Output the [x, y] coordinate of the center of the cell containing the given text.  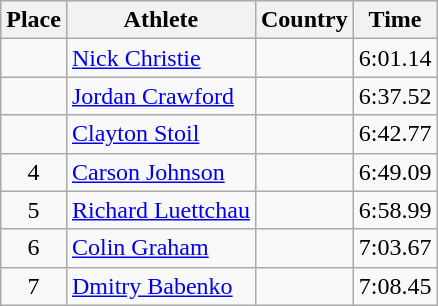
Place [34, 20]
7:08.45 [395, 286]
Carson Johnson [160, 172]
6 [34, 248]
6:01.14 [395, 58]
5 [34, 210]
Colin Graham [160, 248]
Dmitry Babenko [160, 286]
7 [34, 286]
6:49.09 [395, 172]
4 [34, 172]
Jordan Crawford [160, 96]
Athlete [160, 20]
Time [395, 20]
6:42.77 [395, 134]
Richard Luettchau [160, 210]
Clayton Stoil [160, 134]
Country [304, 20]
6:37.52 [395, 96]
Nick Christie [160, 58]
6:58.99 [395, 210]
7:03.67 [395, 248]
